Detect which cell encompasses the target text, then output its (X, Y) center coordinate. 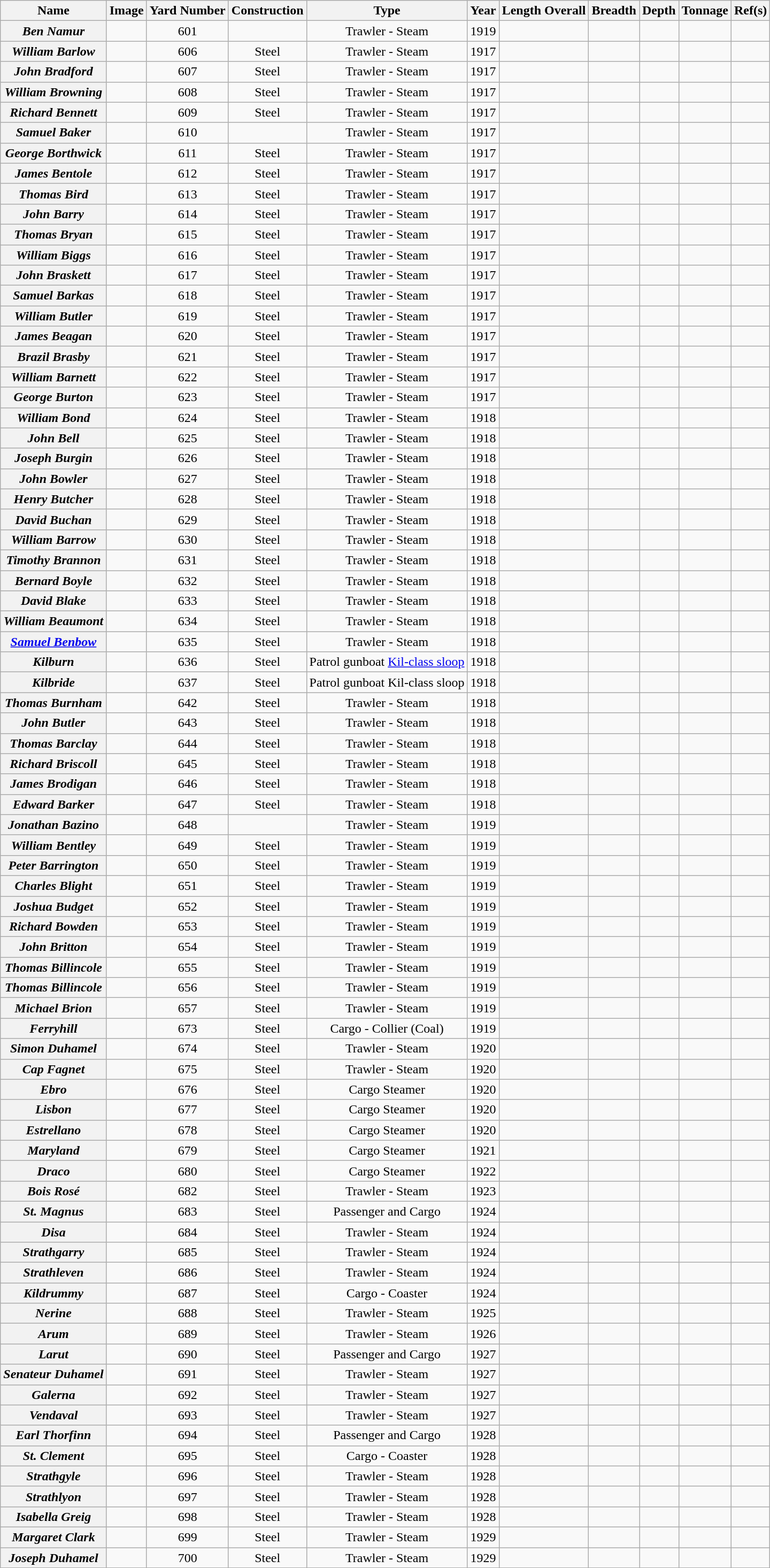
Jonathan Bazino (53, 825)
692 (187, 1395)
Richard Briscoll (53, 764)
620 (187, 336)
John Britton (53, 947)
Thomas Barclay (53, 743)
622 (187, 377)
679 (187, 1150)
648 (187, 825)
Senateur Duhamel (53, 1374)
675 (187, 1069)
685 (187, 1252)
614 (187, 214)
Lisbon (53, 1110)
684 (187, 1232)
1926 (483, 1334)
Samuel Barkas (53, 296)
Brazil Brasby (53, 357)
699 (187, 1537)
627 (187, 479)
618 (187, 296)
David Blake (53, 601)
624 (187, 418)
David Buchan (53, 519)
Yard Number (187, 11)
632 (187, 580)
691 (187, 1374)
Kilbride (53, 682)
621 (187, 357)
William Browning (53, 92)
643 (187, 723)
Margaret Clark (53, 1537)
1923 (483, 1191)
George Burton (53, 397)
636 (187, 662)
James Brodigan (53, 784)
Cargo - Collier (Coal) (387, 1028)
683 (187, 1211)
673 (187, 1028)
Larut (53, 1354)
William Barnett (53, 377)
Estrellano (53, 1130)
Thomas Burnham (53, 703)
Joshua Budget (53, 906)
634 (187, 621)
607 (187, 72)
623 (187, 397)
Edward Barker (53, 804)
654 (187, 947)
Kilburn (53, 662)
631 (187, 560)
William Barlow (53, 51)
Draco (53, 1171)
William Barrow (53, 540)
Richard Bowden (53, 927)
637 (187, 682)
609 (187, 112)
700 (187, 1558)
Henry Butcher (53, 499)
Cap Fagnet (53, 1069)
St. Clement (53, 1456)
680 (187, 1171)
687 (187, 1293)
Simon Duhamel (53, 1049)
John Braskett (53, 275)
Isabella Greig (53, 1517)
Thomas Bryan (53, 234)
677 (187, 1110)
647 (187, 804)
686 (187, 1273)
John Bradford (53, 72)
Construction (267, 11)
Samuel Baker (53, 133)
693 (187, 1415)
James Bentole (53, 173)
Vendaval (53, 1415)
645 (187, 764)
Joseph Burgin (53, 458)
Type (387, 11)
1922 (483, 1171)
626 (187, 458)
Name (53, 11)
St. Magnus (53, 1211)
678 (187, 1130)
Michael Brion (53, 1008)
Timothy Brannon (53, 560)
625 (187, 438)
655 (187, 967)
1921 (483, 1150)
William Biggs (53, 255)
Breadth (614, 11)
690 (187, 1354)
682 (187, 1191)
630 (187, 540)
646 (187, 784)
617 (187, 275)
William Bond (53, 418)
Bois Rosé (53, 1191)
William Butler (53, 316)
Kildrummy (53, 1293)
Earl Thorfinn (53, 1435)
Strathleven (53, 1273)
1925 (483, 1313)
615 (187, 234)
Maryland (53, 1150)
John Butler (53, 723)
Nerine (53, 1313)
Strathgyle (53, 1476)
Ferryhill (53, 1028)
619 (187, 316)
688 (187, 1313)
644 (187, 743)
674 (187, 1049)
601 (187, 31)
633 (187, 601)
650 (187, 865)
Length Overall (544, 11)
William Beaumont (53, 621)
John Bell (53, 438)
Ben Namur (53, 31)
Charles Blight (53, 886)
629 (187, 519)
610 (187, 133)
Galerna (53, 1395)
Depth (659, 11)
689 (187, 1334)
697 (187, 1496)
George Borthwick (53, 153)
698 (187, 1517)
Disa (53, 1232)
635 (187, 642)
Ref(s) (750, 11)
Year (483, 11)
628 (187, 499)
611 (187, 153)
652 (187, 906)
James Beagan (53, 336)
612 (187, 173)
613 (187, 194)
676 (187, 1089)
Richard Bennett (53, 112)
694 (187, 1435)
Peter Barrington (53, 865)
616 (187, 255)
Ebro (53, 1089)
Image (126, 11)
653 (187, 927)
656 (187, 988)
696 (187, 1476)
695 (187, 1456)
Bernard Boyle (53, 580)
Tonnage (705, 11)
Arum (53, 1334)
606 (187, 51)
608 (187, 92)
642 (187, 703)
Strathgarry (53, 1252)
Thomas Bird (53, 194)
657 (187, 1008)
John Barry (53, 214)
651 (187, 886)
649 (187, 845)
Joseph Duhamel (53, 1558)
John Bowler (53, 479)
Samuel Benbow (53, 642)
William Bentley (53, 845)
Strathlyon (53, 1496)
